Capture the cell that displays the provided text and extract its (X, Y) central coordinate. 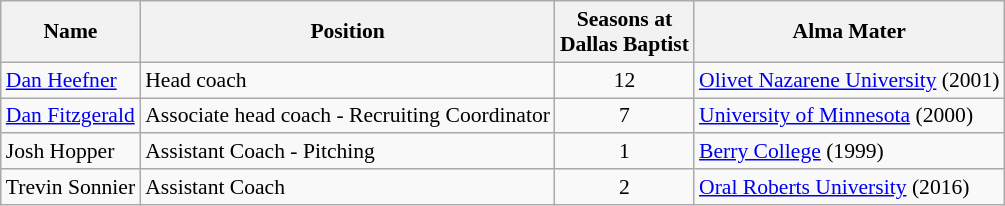
Head coach (348, 80)
12 (624, 80)
Assistant Coach (348, 187)
Olivet Nazarene University (2001) (849, 80)
Seasons atDallas Baptist (624, 32)
Alma Mater (849, 32)
7 (624, 116)
Position (348, 32)
University of Minnesota (2000) (849, 116)
Berry College (1999) (849, 152)
Dan Heefner (70, 80)
2 (624, 187)
Assistant Coach - Pitching (348, 152)
Josh Hopper (70, 152)
Oral Roberts University (2016) (849, 187)
Trevin Sonnier (70, 187)
1 (624, 152)
Name (70, 32)
Dan Fitzgerald (70, 116)
Associate head coach - Recruiting Coordinator (348, 116)
